Detect which cell encompasses the target text, then output its [x, y] center coordinate. 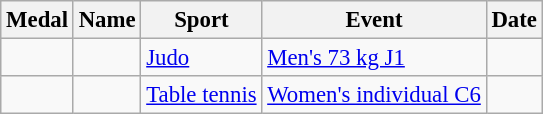
Men's 73 kg J1 [374, 58]
Table tennis [202, 95]
Name [107, 20]
Date [514, 20]
Judo [202, 58]
Event [374, 20]
Medal [38, 20]
Sport [202, 20]
Women's individual C6 [374, 95]
